From the cell containing the given text, extract its center point as [x, y] coordinate. 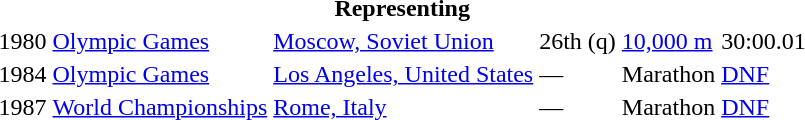
Marathon [668, 74]
26th (q) [578, 41]
Moscow, Soviet Union [404, 41]
— [578, 74]
10,000 m [668, 41]
Los Angeles, United States [404, 74]
